Determine the [x, y] coordinate at the center of the cell enclosing the given text.  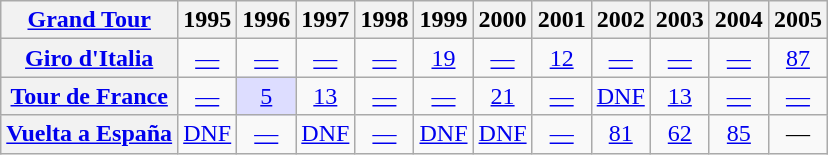
1999 [444, 20]
87 [798, 58]
5 [266, 96]
1996 [266, 20]
81 [620, 134]
1997 [326, 20]
1998 [384, 20]
2000 [502, 20]
62 [680, 134]
85 [738, 134]
12 [562, 58]
2003 [680, 20]
2001 [562, 20]
2002 [620, 20]
2005 [798, 20]
1995 [208, 20]
21 [502, 96]
Vuelta a España [90, 134]
Grand Tour [90, 20]
19 [444, 58]
2004 [738, 20]
Giro d'Italia [90, 58]
Tour de France [90, 96]
